Detect which cell encompasses the target text, then output its [X, Y] center coordinate. 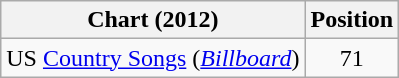
71 [352, 58]
US Country Songs (Billboard) [153, 58]
Chart (2012) [153, 20]
Position [352, 20]
